Return (X, Y) of the center of cell containing provided text 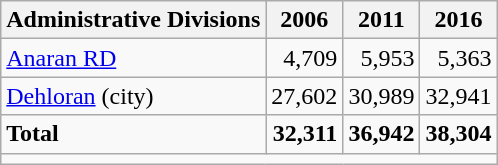
Administrative Divisions (134, 20)
2006 (304, 20)
2016 (458, 20)
4,709 (304, 58)
Total (134, 134)
27,602 (304, 96)
36,942 (382, 134)
2011 (382, 20)
30,989 (382, 96)
5,363 (458, 58)
32,311 (304, 134)
32,941 (458, 96)
38,304 (458, 134)
5,953 (382, 58)
Dehloran (city) (134, 96)
Anaran RD (134, 58)
